Extract the [x, y] coordinate from the center of the cell holding the provided text.  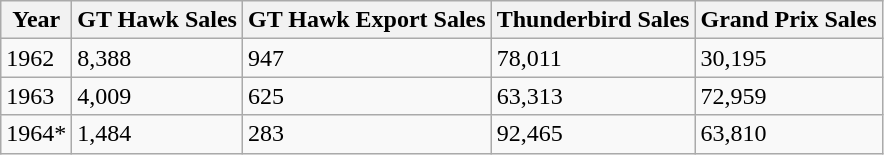
GT Hawk Export Sales [366, 20]
625 [366, 96]
78,011 [593, 58]
1,484 [158, 134]
947 [366, 58]
1962 [36, 58]
Year [36, 20]
4,009 [158, 96]
1964* [36, 134]
72,959 [788, 96]
GT Hawk Sales [158, 20]
Thunderbird Sales [593, 20]
30,195 [788, 58]
1963 [36, 96]
92,465 [593, 134]
283 [366, 134]
63,313 [593, 96]
8,388 [158, 58]
63,810 [788, 134]
Grand Prix Sales [788, 20]
